Extract the [x, y] coordinate from the center of the cell holding the provided text.  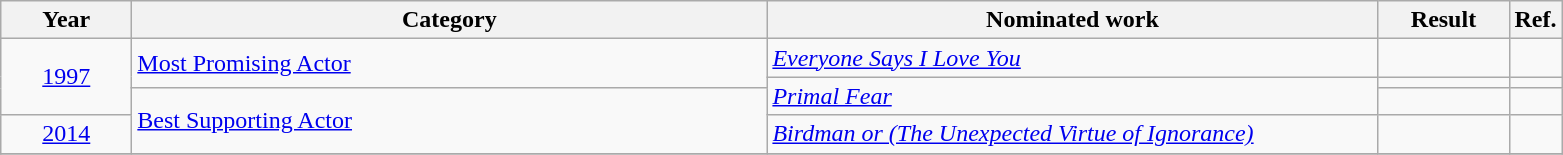
Result [1444, 20]
1997 [66, 77]
Birdman or (The Unexpected Virtue of Ignorance) [1072, 134]
Primal Fear [1072, 96]
Ref. [1536, 20]
2014 [66, 134]
Nominated work [1072, 20]
Everyone Says I Love You [1072, 58]
Most Promising Actor [450, 64]
Best Supporting Actor [450, 120]
Category [450, 20]
Year [66, 20]
